Extract the (x, y) coordinate from the center of the cell holding the provided text.  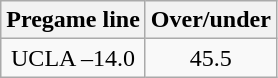
45.5 (210, 58)
Over/under (210, 20)
Pregame line (74, 20)
UCLA –14.0 (74, 58)
